From the cell containing the given text, extract its center point as (X, Y) coordinate. 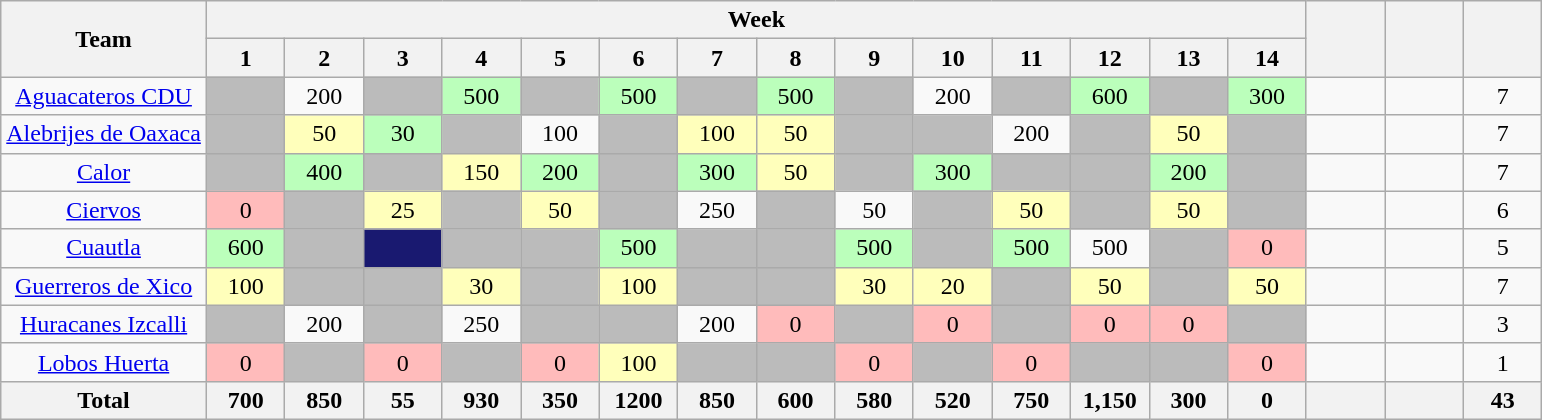
9 (874, 58)
1,150 (1110, 400)
Total (104, 400)
Calor (104, 172)
Alebrijes de Oaxaca (104, 134)
2 (324, 58)
10 (952, 58)
4 (482, 58)
25 (404, 210)
Guerreros de Xico (104, 286)
750 (1032, 400)
Week (756, 20)
1200 (638, 400)
580 (874, 400)
Ciervos (104, 210)
Huracanes Izcalli (104, 324)
Team (104, 39)
Lobos Huerta (104, 362)
20 (952, 286)
12 (1110, 58)
8 (796, 58)
150 (482, 172)
520 (952, 400)
11 (1032, 58)
13 (1188, 58)
43 (1502, 400)
Aguacateros CDU (104, 96)
350 (560, 400)
400 (324, 172)
14 (1268, 58)
700 (246, 400)
Cuautla (104, 248)
930 (482, 400)
55 (404, 400)
